Search for the cell housing the specified text and yield its [X, Y] center coordinate. 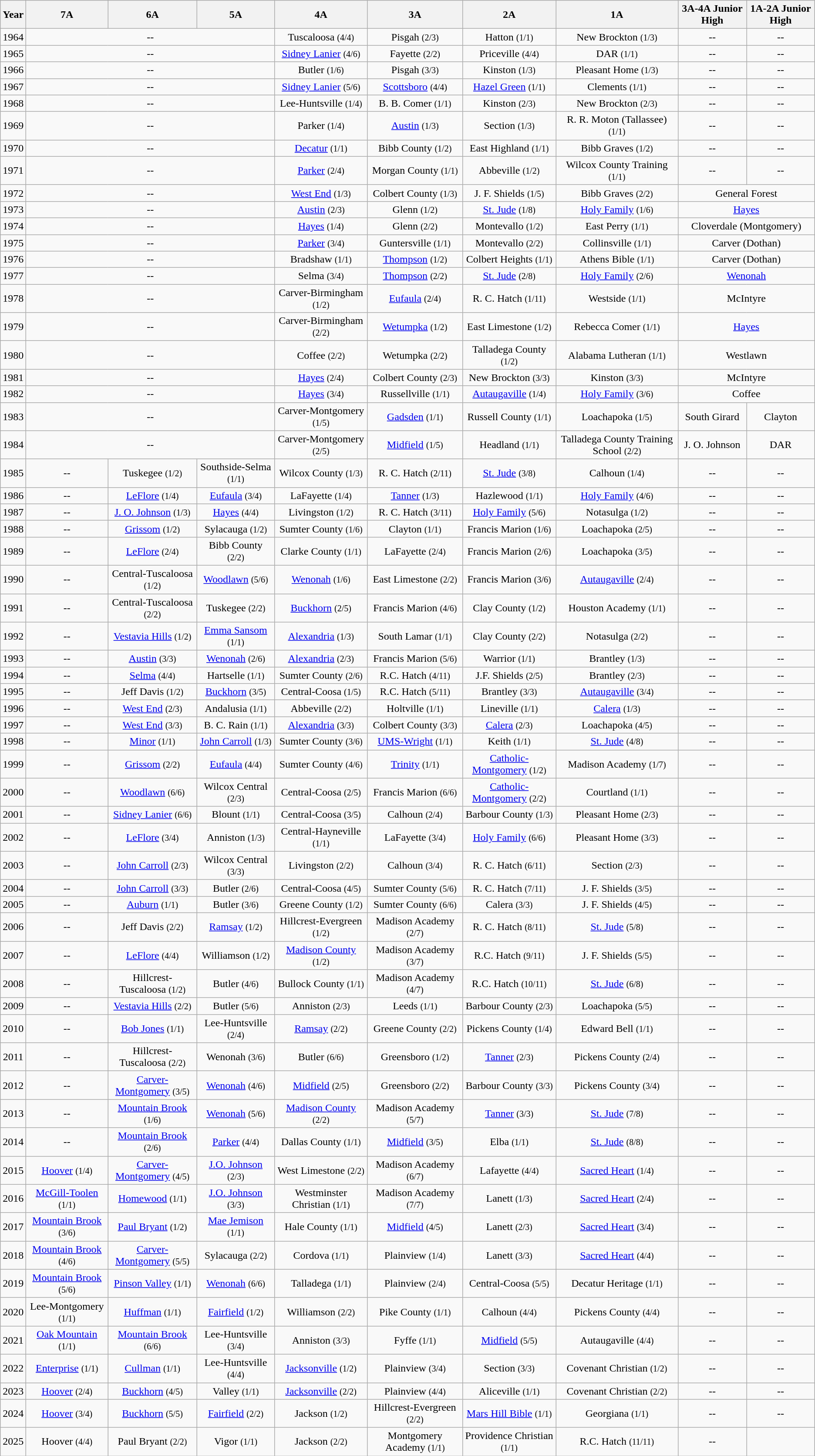
Williamson (1/2) [236, 955]
Sidney Lanier (6/6) [152, 815]
Colbert County (3/3) [415, 725]
Lanett (2/3) [509, 1227]
Tuskegee (1/2) [152, 473]
LaFayette (2/4) [415, 551]
LaFayette (1/4) [321, 495]
UMS-Wright (1/1) [415, 741]
Sylacauga (1/2) [236, 529]
John Carroll (2/3) [152, 866]
7A [67, 15]
Austin (3/3) [152, 659]
R.C. Hatch (5/11) [415, 692]
Wenonah (6/6) [236, 1284]
Oak Mountain (1/1) [67, 1340]
Clayton [781, 416]
Valley (1/1) [236, 1391]
2025 [13, 1442]
Glenn (2/2) [415, 226]
2015 [13, 1170]
Wilcox County (1/3) [321, 473]
1A [617, 15]
Headland (1/1) [509, 445]
Plainview (3/4) [415, 1368]
1996 [13, 708]
1964 [13, 37]
Francis Marion (5/6) [415, 659]
New Brockton (3/3) [509, 377]
Vestavia Hills (1/2) [152, 637]
Alexandria (2/3) [321, 659]
Carver-Montgomery (1/5) [321, 416]
Sumter County (5/6) [415, 888]
2016 [13, 1198]
Butler (1/6) [321, 70]
Clay County (2/2) [509, 637]
Priceville (4/4) [509, 54]
New Brockton (2/3) [617, 103]
Francis Marion (1/6) [509, 529]
Pisgah (3/3) [415, 70]
Talladega County Training School (2/2) [617, 445]
Jacksonville (2/2) [321, 1391]
Butler (6/6) [321, 1057]
Midfield (3/5) [415, 1142]
Blount (1/1) [236, 815]
Parker (1/4) [321, 125]
John Carroll (1/3) [236, 741]
J. O. Johnson [712, 445]
Autaugaville (1/4) [509, 394]
Decatur Heritage (1/1) [617, 1284]
Barbour County (2/3) [509, 1006]
Carver-Birmingham (2/2) [321, 327]
Holy Family (1/6) [617, 209]
Alexandria (1/3) [321, 637]
Courtland (1/1) [617, 792]
2012 [13, 1085]
R. C. Hatch (6/11) [509, 866]
Andalusia (1/1) [236, 708]
1994 [13, 675]
Jeff Davis (2/2) [152, 927]
Lafayette (4/4) [509, 1170]
Hartselle (1/1) [236, 675]
Wetumpka (1/2) [415, 327]
Eufaula (3/4) [236, 495]
Homewood (1/1) [152, 1198]
Mountain Brook (4/6) [67, 1255]
B. C. Rain (1/1) [236, 725]
Covenant Christian (1/2) [617, 1368]
2005 [13, 904]
Pisgah (2/3) [415, 37]
Huffman (1/1) [152, 1311]
Gadsden (1/1) [415, 416]
1985 [13, 473]
Hayes (1/4) [321, 226]
1977 [13, 276]
Wenonah (1/6) [321, 579]
St. Jude (7/8) [617, 1114]
St. Jude (4/8) [617, 741]
4A [321, 15]
Calhoun (2/4) [415, 815]
Autaugaville (3/4) [617, 692]
Greene County (2/2) [415, 1028]
Lineville (1/1) [509, 708]
Loachapoka (5/5) [617, 1006]
Hazlewood (1/1) [509, 495]
East Limestone (1/2) [509, 327]
Thompson (1/2) [415, 260]
R. C. Hatch (8/11) [509, 927]
Hillcrest-Tuscaloosa (1/2) [152, 984]
Sumter County (3/6) [321, 741]
5A [236, 15]
Mountain Brook (5/6) [67, 1284]
J.F. Shields (2/5) [509, 675]
St. Jude (3/8) [509, 473]
Midfield (5/5) [509, 1340]
Cordova (1/1) [321, 1255]
Tanner (2/3) [509, 1057]
1965 [13, 54]
East Limestone (2/2) [415, 579]
Livingston (2/2) [321, 866]
Woodlawn (6/6) [152, 792]
Lee-Huntsville (2/4) [236, 1028]
6A [152, 15]
R.C. Hatch (10/11) [509, 984]
Fayette (2/2) [415, 54]
Mountain Brook (6/6) [152, 1340]
Carver-Montgomery (4/5) [152, 1170]
Hoover (3/4) [67, 1413]
R.C. Hatch (9/11) [509, 955]
Jeff Davis (1/2) [152, 692]
McGill-Toolen (1/1) [67, 1198]
St. Jude (5/8) [617, 927]
Cullman (1/1) [152, 1368]
2020 [13, 1311]
2006 [13, 927]
Morgan County (1/1) [415, 171]
Francis Marion (2/6) [509, 551]
Sacred Heart (2/4) [617, 1198]
Bibb Graves (2/2) [617, 193]
1973 [13, 209]
1968 [13, 103]
Leeds (1/1) [415, 1006]
3A-4A Junior High [712, 15]
Section (1/3) [509, 125]
2018 [13, 1255]
Coffee (2/2) [321, 355]
1988 [13, 529]
Wenonah (4/6) [236, 1085]
Sacred Heart (4/4) [617, 1255]
Abbeville (2/2) [321, 708]
Section (3/3) [509, 1368]
Bibb County (1/2) [415, 148]
1999 [13, 764]
Brantley (3/3) [509, 692]
Glenn (1/2) [415, 209]
Madison Academy (1/7) [617, 764]
Anniston (2/3) [321, 1006]
Mountain Brook (3/6) [67, 1227]
2017 [13, 1227]
1993 [13, 659]
1980 [13, 355]
East Perry (1/1) [617, 226]
Brantley (1/3) [617, 659]
Warrior (1/1) [509, 659]
Francis Marion (4/6) [415, 608]
Edward Bell (1/1) [617, 1028]
3A [415, 15]
1981 [13, 377]
2007 [13, 955]
Alexandria (3/3) [321, 725]
Thompson (2/2) [415, 276]
Carver-Montgomery (2/5) [321, 445]
Sylacauga (2/2) [236, 1255]
2014 [13, 1142]
Holy Family (4/6) [617, 495]
R.C. Hatch (11/11) [617, 1442]
Plainview (4/4) [415, 1391]
Central-Coosa (3/5) [321, 815]
Plainview (2/4) [415, 1284]
Wenonah (5/6) [236, 1114]
Selma (4/4) [152, 675]
Loachapoka (1/5) [617, 416]
Loachapoka (4/5) [617, 725]
Holy Family (3/6) [617, 394]
Madison Academy (6/7) [415, 1170]
Anniston (3/3) [321, 1340]
Ramsay (2/2) [321, 1028]
J. F. Shields (3/5) [617, 888]
Lee-Huntsville (1/4) [321, 103]
1983 [13, 416]
Keith (1/1) [509, 741]
South Lamar (1/1) [415, 637]
Cloverdale (Montgomery) [746, 226]
New Brockton (1/3) [617, 37]
Lee-Montgomery (1/1) [67, 1311]
Hoover (4/4) [67, 1442]
2010 [13, 1028]
Hillcrest-Evergreen (1/2) [321, 927]
2022 [13, 1368]
2013 [13, 1114]
Paul Bryant (2/2) [152, 1442]
Covenant Christian (2/2) [617, 1391]
Catholic-Montgomery (1/2) [509, 764]
Central-Hayneville (1/1) [321, 837]
Central-Coosa (1/5) [321, 692]
Jackson (1/2) [321, 1413]
Minor (1/1) [152, 741]
Hoover (2/4) [67, 1391]
Clayton (1/1) [415, 529]
John Carroll (3/3) [152, 888]
Madison Academy (2/7) [415, 927]
DAR (1/1) [617, 54]
Hatton (1/1) [509, 37]
Ramsay (1/2) [236, 927]
1967 [13, 87]
Barbour County (1/3) [509, 815]
Fairfield (2/2) [236, 1413]
West End (2/3) [152, 708]
1989 [13, 551]
Mars Hill Bible (1/1) [509, 1413]
Calera (3/3) [509, 904]
Alabama Lutheran (1/1) [617, 355]
Bullock County (1/1) [321, 984]
Calera (1/3) [617, 708]
Rebecca Comer (1/1) [617, 327]
Brantley (2/3) [617, 675]
Hillcrest-Evergreen (2/2) [415, 1413]
Bob Jones (1/1) [152, 1028]
West Limestone (2/2) [321, 1170]
Midfield (2/5) [321, 1085]
Carver-Montgomery (3/5) [152, 1085]
West End (3/3) [152, 725]
Fyffe (1/1) [415, 1340]
Paul Bryant (1/2) [152, 1227]
Mountain Brook (1/6) [152, 1114]
Dallas County (1/1) [321, 1142]
Williamson (2/2) [321, 1311]
Holtville (1/1) [415, 708]
General Forest [746, 193]
Tanner (3/3) [509, 1114]
Holy Family (6/6) [509, 837]
Sacred Heart (1/4) [617, 1170]
Notasulga (1/2) [617, 512]
Auburn (1/1) [152, 904]
Vigor (1/1) [236, 1442]
Lee-Huntsville (3/4) [236, 1340]
Kinston (2/3) [509, 103]
Parker (2/4) [321, 171]
Sumter County (6/6) [415, 904]
Catholic-Montgomery (2/2) [509, 792]
Pickens County (3/4) [617, 1085]
R. C. Hatch (3/11) [415, 512]
Trinity (1/1) [415, 764]
1986 [13, 495]
1966 [13, 70]
1971 [13, 171]
Plainview (1/4) [415, 1255]
Central-Coosa (4/5) [321, 888]
Francis Marion (3/6) [509, 579]
Wilcox Central (2/3) [236, 792]
Autaugaville (2/4) [617, 579]
1987 [13, 512]
Notasulga (2/2) [617, 637]
South Girard [712, 416]
R.C. Hatch (4/11) [415, 675]
Houston Academy (1/1) [617, 608]
Colbert Heights (1/1) [509, 260]
Calhoun (3/4) [415, 866]
Loachapoka (2/5) [617, 529]
Central-Tuscaloosa (1/2) [152, 579]
Russell County (1/1) [509, 416]
Autaugaville (4/4) [617, 1340]
R. C. Hatch (1/11) [509, 299]
1972 [13, 193]
Madison County (2/2) [321, 1114]
Talladega (1/1) [321, 1284]
Guntersville (1/1) [415, 243]
Pike County (1/1) [415, 1311]
Butler (4/6) [236, 984]
B. B. Comer (1/1) [415, 103]
Sidney Lanier (4/6) [321, 54]
St. Jude (8/8) [617, 1142]
1974 [13, 226]
Westminster Christian (1/1) [321, 1198]
1990 [13, 579]
R. C. Hatch (2/11) [415, 473]
Midfield (4/5) [415, 1227]
Jackson (2/2) [321, 1442]
Wetumpka (2/2) [415, 355]
Central-Tuscaloosa (2/2) [152, 608]
Hayes (3/4) [321, 394]
Decatur (1/1) [321, 148]
Tuscaloosa (4/4) [321, 37]
Greene County (1/2) [321, 904]
Selma (3/4) [321, 276]
Hale County (1/1) [321, 1227]
Holy Family (5/6) [509, 512]
Scottsboro (4/4) [415, 87]
Loachapoka (3/5) [617, 551]
Abbeville (1/2) [509, 171]
Holy Family (2/6) [617, 276]
Wilcox Central (3/3) [236, 866]
LeFlore (1/4) [152, 495]
Sumter County (4/6) [321, 764]
1979 [13, 327]
J. F. Shields (4/5) [617, 904]
Bibb Graves (1/2) [617, 148]
St. Jude (1/8) [509, 209]
Madison Academy (4/7) [415, 984]
Parker (4/4) [236, 1142]
2004 [13, 888]
Livingston (1/2) [321, 512]
Pleasant Home (2/3) [617, 815]
2024 [13, 1413]
2023 [13, 1391]
Montevallo (2/2) [509, 243]
Francis Marion (6/6) [415, 792]
Austin (2/3) [321, 209]
R. R. Moton (Tallassee) (1/1) [617, 125]
Lanett (1/3) [509, 1198]
Greensboro (1/2) [415, 1057]
Elba (1/1) [509, 1142]
1997 [13, 725]
Madison Academy (3/7) [415, 955]
Hayes (4/4) [236, 512]
Central-Coosa (2/5) [321, 792]
J. F. Shields (1/5) [509, 193]
Southside-Selma (1/1) [236, 473]
Lanett (3/3) [509, 1255]
1998 [13, 741]
J.O. Johnson (2/3) [236, 1170]
J.O. Johnson (3/3) [236, 1198]
Barbour County (3/3) [509, 1085]
Athens Bible (1/1) [617, 260]
Mountain Brook (2/6) [152, 1142]
Talladega County (1/2) [509, 355]
Wenonah (2/6) [236, 659]
Midfield (1/5) [415, 445]
Providence Christian (1/1) [509, 1442]
LaFayette (3/4) [415, 837]
Pickens County (4/4) [617, 1311]
Carver-Montgomery (5/5) [152, 1255]
R. C. Hatch (7/11) [509, 888]
Pickens County (2/4) [617, 1057]
2021 [13, 1340]
Pickens County (1/4) [509, 1028]
1992 [13, 637]
Butler (5/6) [236, 1006]
2000 [13, 792]
Madison County (1/2) [321, 955]
1A-2A Junior High [781, 15]
Russellville (1/1) [415, 394]
DAR [781, 445]
Year [13, 15]
J. F. Shields (5/5) [617, 955]
Butler (3/6) [236, 904]
Madison Academy (5/7) [415, 1114]
Hillcrest-Tuscaloosa (2/2) [152, 1057]
LeFlore (2/4) [152, 551]
1976 [13, 260]
Sidney Lanier (5/6) [321, 87]
Enterprise (1/1) [67, 1368]
Pinson Valley (1/1) [152, 1284]
Clarke County (1/1) [321, 551]
2009 [13, 1006]
Carver-Birmingham (1/2) [321, 299]
2A [509, 15]
Hoover (1/4) [67, 1170]
Hazel Green (1/1) [509, 87]
J. O. Johnson (1/3) [152, 512]
Bibb County (2/2) [236, 551]
Austin (1/3) [415, 125]
Grissom (2/2) [152, 764]
Vestavia Hills (2/2) [152, 1006]
Buckhorn (4/5) [152, 1391]
Kinston (1/3) [509, 70]
Hayes (2/4) [321, 377]
LeFlore (4/4) [152, 955]
Sacred Heart (3/4) [617, 1227]
Coffee [746, 394]
Calhoun (4/4) [509, 1311]
Wilcox County Training (1/1) [617, 171]
Calhoun (1/4) [617, 473]
Westlawn [746, 355]
Clements (1/1) [617, 87]
Buckhorn (5/5) [152, 1413]
Georgiana (1/1) [617, 1413]
East Highland (1/1) [509, 148]
Eufaula (4/4) [236, 764]
1984 [13, 445]
Eufaula (2/4) [415, 299]
Butler (2/6) [236, 888]
Sumter County (2/6) [321, 675]
Greensboro (2/2) [415, 1085]
1991 [13, 608]
1995 [13, 692]
Emma Sansom (1/1) [236, 637]
Jacksonville (1/2) [321, 1368]
1978 [13, 299]
Colbert County (2/3) [415, 377]
1970 [13, 148]
Grissom (1/2) [152, 529]
2019 [13, 1284]
Colbert County (1/3) [415, 193]
Pleasant Home (3/3) [617, 837]
Buckhorn (3/5) [236, 692]
Collinsville (1/1) [617, 243]
Montgomery Academy (1/1) [415, 1442]
West End (1/3) [321, 193]
Tuskegee (2/2) [236, 608]
Buckhorn (2/5) [321, 608]
St. Jude (6/8) [617, 984]
St. Jude (2/8) [509, 276]
Clay County (1/2) [509, 608]
2002 [13, 837]
Sumter County (1/6) [321, 529]
Mae Jemison (1/1) [236, 1227]
Pleasant Home (1/3) [617, 70]
1975 [13, 243]
Kinston (3/3) [617, 377]
2001 [13, 815]
Madison Academy (7/7) [415, 1198]
Aliceville (1/1) [509, 1391]
Westside (1/1) [617, 299]
Lee-Huntsville (4/4) [236, 1368]
Fairfield (1/2) [236, 1311]
Woodlawn (5/6) [236, 579]
Wenonah (3/6) [236, 1057]
Anniston (1/3) [236, 837]
2008 [13, 984]
Parker (3/4) [321, 243]
1982 [13, 394]
Section (2/3) [617, 866]
Calera (2/3) [509, 725]
Bradshaw (1/1) [321, 260]
1969 [13, 125]
Wenonah [746, 276]
2011 [13, 1057]
Montevallo (1/2) [509, 226]
LeFlore (3/4) [152, 837]
Central-Coosa (5/5) [509, 1284]
Tanner (1/3) [415, 495]
2003 [13, 866]
